Pinpoint the cell where the given text exists, returning its (x, y) midpoint coordinate. 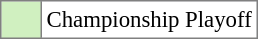
Championship Playoff (149, 20)
